For the text-containing cell, return its midpoint in [x, y] coordinate format. 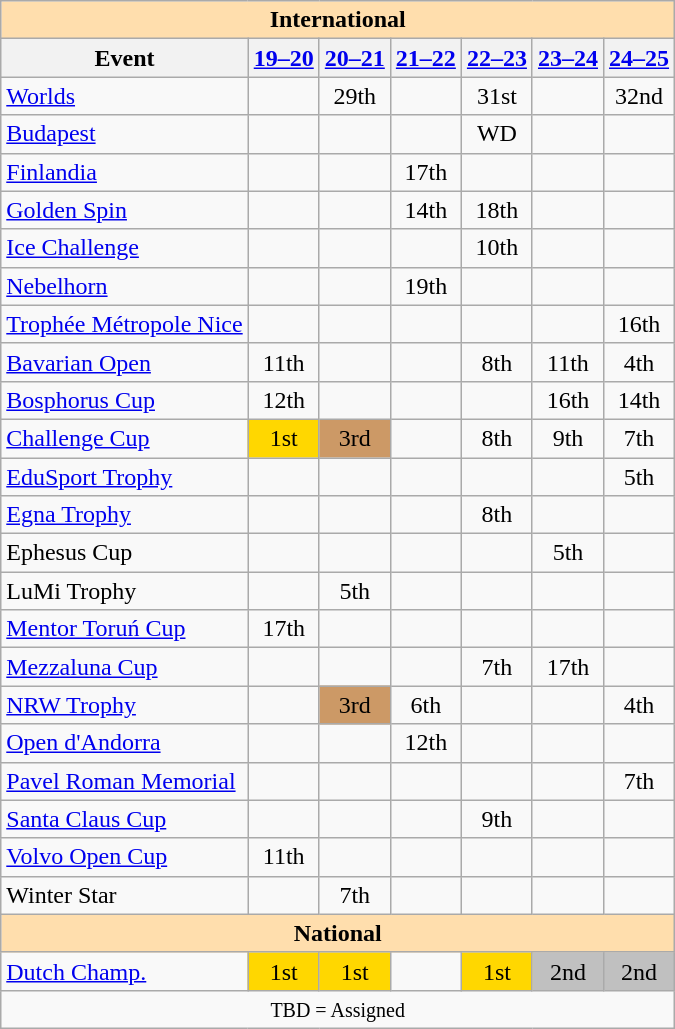
Bavarian Open [124, 362]
10th [496, 248]
Event [124, 58]
Worlds [124, 96]
19th [426, 286]
Challenge Cup [124, 438]
22–23 [496, 58]
Volvo Open Cup [124, 857]
Ice Challenge [124, 248]
Budapest [124, 134]
29th [354, 96]
32nd [640, 96]
Nebelhorn [124, 286]
Winter Star [124, 895]
Open d'Andorra [124, 743]
Egna Trophy [124, 515]
EduSport Trophy [124, 477]
International [338, 20]
Finlandia [124, 172]
LuMi Trophy [124, 591]
Dutch Champ. [124, 971]
Pavel Roman Memorial [124, 781]
Golden Spin [124, 210]
Mentor Toruń Cup [124, 629]
18th [496, 210]
National [338, 933]
23–24 [568, 58]
TBD = Assigned [338, 1009]
24–25 [640, 58]
Mezzaluna Cup [124, 667]
WD [496, 134]
Bosphorus Cup [124, 400]
NRW Trophy [124, 705]
6th [426, 705]
20–21 [354, 58]
19–20 [284, 58]
Trophée Métropole Nice [124, 324]
Santa Claus Cup [124, 819]
31st [496, 96]
Ephesus Cup [124, 553]
21–22 [426, 58]
